Return [x, y] of the center of cell containing provided text 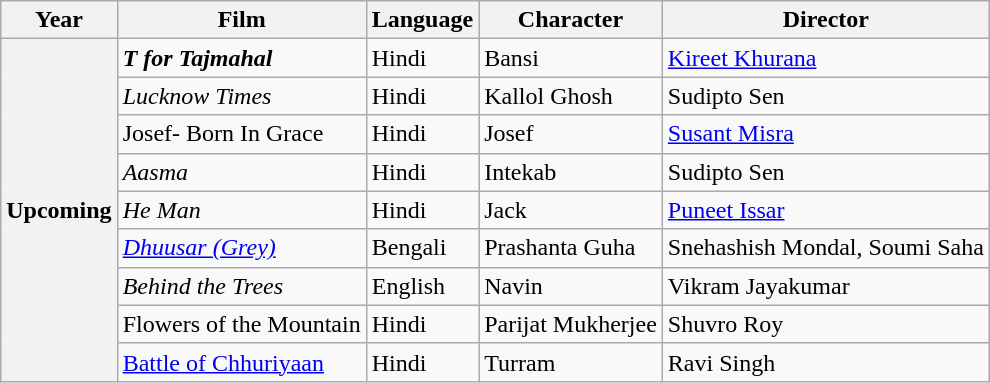
Kireet Khurana [826, 58]
Ravi Singh [826, 362]
Kallol Ghosh [571, 96]
Year [59, 20]
Intekab [571, 172]
Behind the Trees [242, 286]
Bengali [422, 248]
Josef- Born In Grace [242, 134]
Shuvro Roy [826, 324]
Puneet Issar [826, 210]
Aasma [242, 172]
Dhuusar (Grey) [242, 248]
Turram [571, 362]
T for Tajmahal [242, 58]
Navin [571, 286]
Character [571, 20]
Josef [571, 134]
Jack [571, 210]
He Man [242, 210]
English [422, 286]
Vikram Jayakumar [826, 286]
Lucknow Times [242, 96]
Parijat Mukherjee [571, 324]
Upcoming [59, 210]
Battle of Chhuriyaan [242, 362]
Language [422, 20]
Flowers of the Mountain [242, 324]
Director [826, 20]
Film [242, 20]
Snehashish Mondal, Soumi Saha [826, 248]
Bansi [571, 58]
Prashanta Guha [571, 248]
Susant Misra [826, 134]
